Identify which cell holds the provided text, then report its (X, Y) central coordinate. 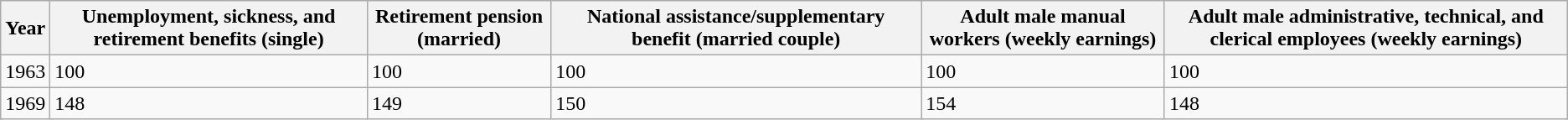
Year (25, 29)
Retirement pension (married) (459, 29)
150 (736, 103)
154 (1044, 103)
Adult male administrative, technical, and clerical employees (weekly earnings) (1365, 29)
National assistance/supplementary benefit (married couple) (736, 29)
1969 (25, 103)
Unemployment, sickness, and retirement benefits (single) (209, 29)
Adult male manual workers (weekly earnings) (1044, 29)
149 (459, 103)
1963 (25, 71)
